Identify which cell holds the provided text, then report its (x, y) central coordinate. 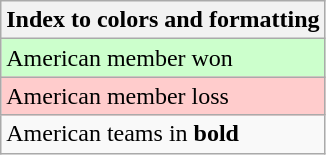
Index to colors and formatting (163, 20)
American teams in bold (163, 134)
American member won (163, 58)
American member loss (163, 96)
